Provide the (x, y) coordinate of the cell's center where the given text is located.  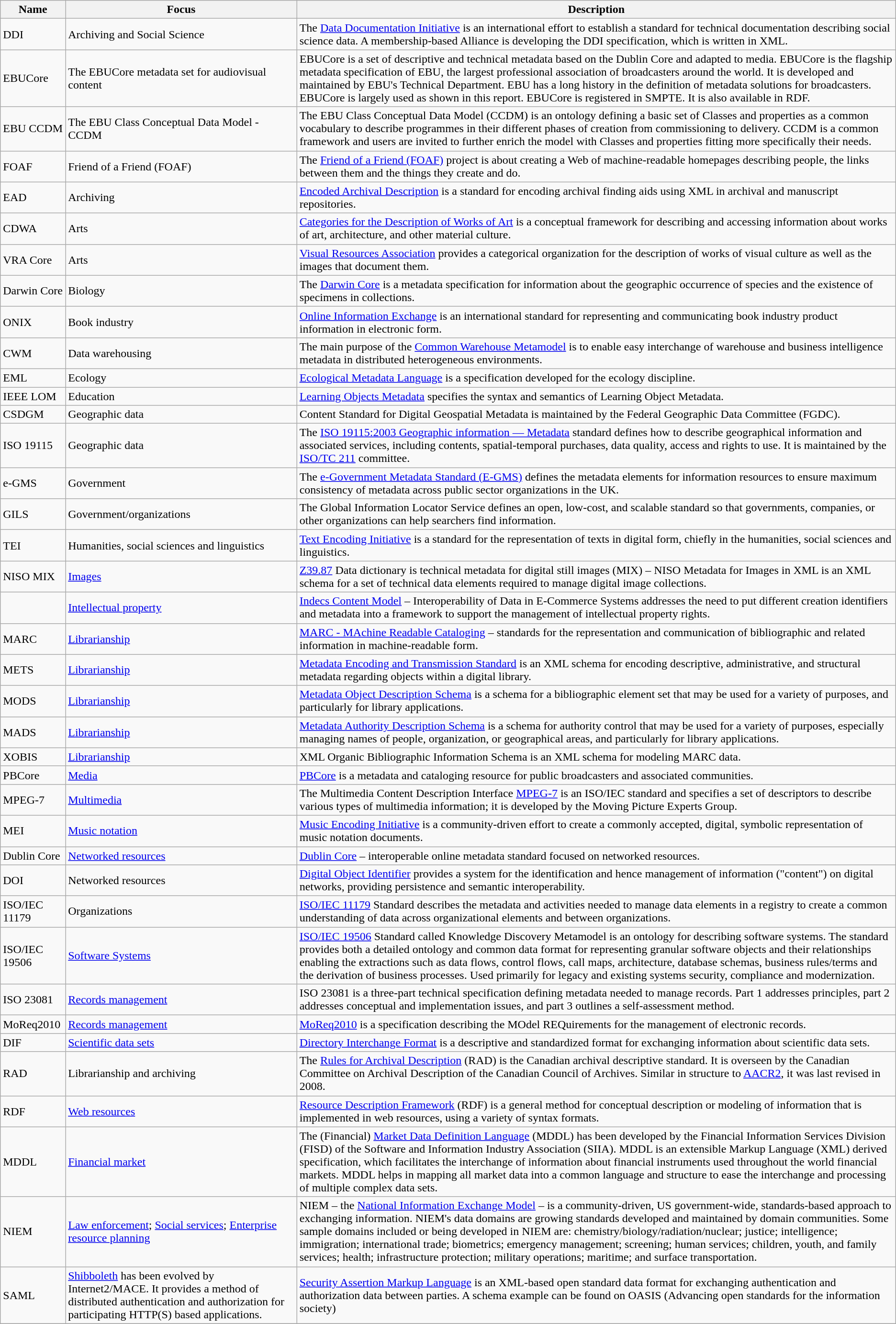
FOAF (33, 167)
VRA Core (33, 259)
Dublin Core (33, 855)
Media (181, 775)
Directory Interchange Format is a descriptive and standardized format for exchanging information about scientific data sets. (596, 1043)
Content Standard for Digital Geospatial Metadata is maintained by the Federal Geographic Data Committee (FGDC). (596, 415)
MARC (33, 639)
Education (181, 396)
Images (181, 576)
Name (33, 10)
EAD (33, 197)
ONIX (33, 322)
NISO MIX (33, 576)
RDF (33, 1111)
MODS (33, 701)
IEEE LOM (33, 396)
Data warehousing (181, 353)
DDI (33, 34)
Organizations (181, 911)
MPEG-7 (33, 799)
Biology (181, 291)
ISO/IEC 11179 (33, 911)
ISO 23081 (33, 999)
GILS (33, 514)
Humanities, social sciences and linguistics (181, 546)
Archiving (181, 197)
EBU CCDM (33, 129)
PBCore (33, 775)
Music Encoding Initiative is a community-driven effort to create a commonly accepted, digital, symbolic representation of music notation documents. (596, 831)
RAD (33, 1074)
Focus (181, 10)
XOBIS (33, 757)
Book industry (181, 322)
DOI (33, 881)
Dublin Core – interoperable online metadata standard focused on networked resources. (596, 855)
Learning Objects Metadata specifies the syntax and semantics of Learning Object Metadata. (596, 396)
TEI (33, 546)
Description (596, 10)
The Darwin Core is a metadata specification for information about the geographic occurrence of species and the existence of specimens in collections. (596, 291)
The EBU Class Conceptual Data Model - CCDM (181, 129)
ISO/IEC 19506 (33, 955)
Text Encoding Initiative is a standard for the representation of texts in digital form, chiefly in the humanities, social sciences and linguistics. (596, 546)
The EBUCore metadata set for audiovisual content (181, 79)
EBUCore (33, 79)
Web resources (181, 1111)
Software Systems (181, 955)
MEI (33, 831)
MDDL (33, 1162)
CDWA (33, 229)
Intellectual property (181, 608)
Law enforcement; Social services; Enterprise resource planning (181, 1232)
Archiving and Social Science (181, 34)
NIEM (33, 1232)
Music notation (181, 831)
METS (33, 670)
DIF (33, 1043)
Scientific data sets (181, 1043)
MADS (33, 732)
Financial market (181, 1162)
EML (33, 378)
PBCore is a metadata and cataloging resource for public broadcasters and associated communities. (596, 775)
ISO 19115 (33, 446)
Darwin Core (33, 291)
Librarianship and archiving (181, 1074)
Friend of a Friend (FOAF) (181, 167)
CWM (33, 353)
Government (181, 483)
Online Information Exchange is an international standard for representing and communicating book industry product information in electronic form. (596, 322)
Ecological Metadata Language is a specification developed for the ecology discipline. (596, 378)
Multimedia (181, 799)
Encoded Archival Description is a standard for encoding archival finding aids using XML in archival and manuscript repositories. (596, 197)
MoReq2010 is a specification describing the MOdel REQuirements for the management of electronic records. (596, 1024)
SAML (33, 1295)
CSDGM (33, 415)
XML Organic Bibliographic Information Schema is an XML schema for modeling MARC data. (596, 757)
e-GMS (33, 483)
MoReq2010 (33, 1024)
Ecology (181, 378)
Government/organizations (181, 514)
